Extract the [X, Y] coordinate from the center of the cell holding the provided text.  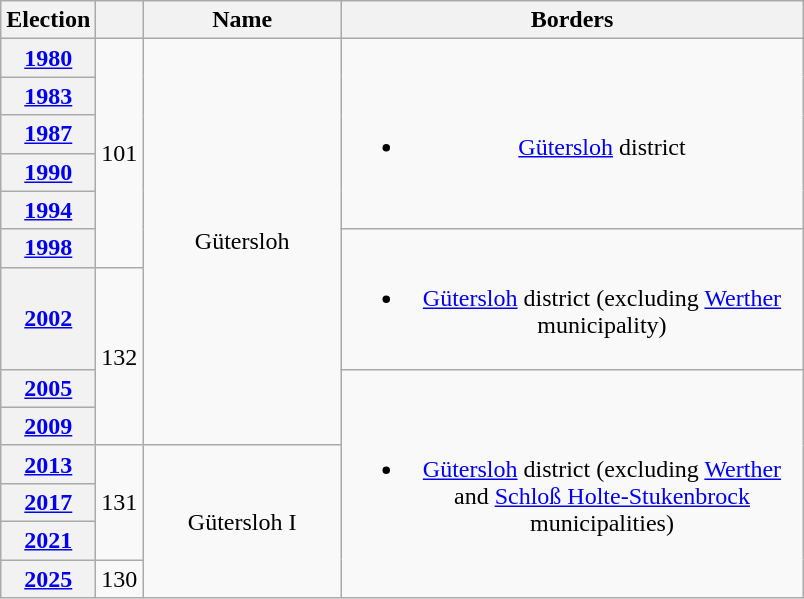
Borders [572, 20]
Election [48, 20]
1994 [48, 210]
Name [242, 20]
2009 [48, 426]
131 [120, 502]
1987 [48, 134]
1998 [48, 248]
2021 [48, 540]
2013 [48, 464]
2002 [48, 318]
101 [120, 153]
2025 [48, 579]
2017 [48, 502]
Gütersloh district [572, 134]
130 [120, 579]
1990 [48, 172]
Gütersloh I [242, 521]
2005 [48, 388]
1980 [48, 58]
Gütersloh [242, 242]
Gütersloh district (excluding Werther and Schloß Holte-Stukenbrock municipalities) [572, 483]
132 [120, 356]
Gütersloh district (excluding Werther municipality) [572, 299]
1983 [48, 96]
